Provide the (x, y) coordinate of the cell's center where the given text is located.  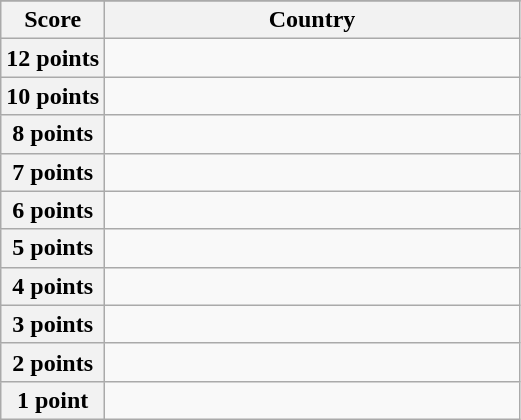
8 points (53, 134)
2 points (53, 362)
Country (312, 20)
7 points (53, 172)
10 points (53, 96)
6 points (53, 210)
5 points (53, 248)
4 points (53, 286)
Score (53, 20)
3 points (53, 324)
1 point (53, 400)
12 points (53, 58)
